Extract the [X, Y] coordinate from the center of the cell holding the provided text.  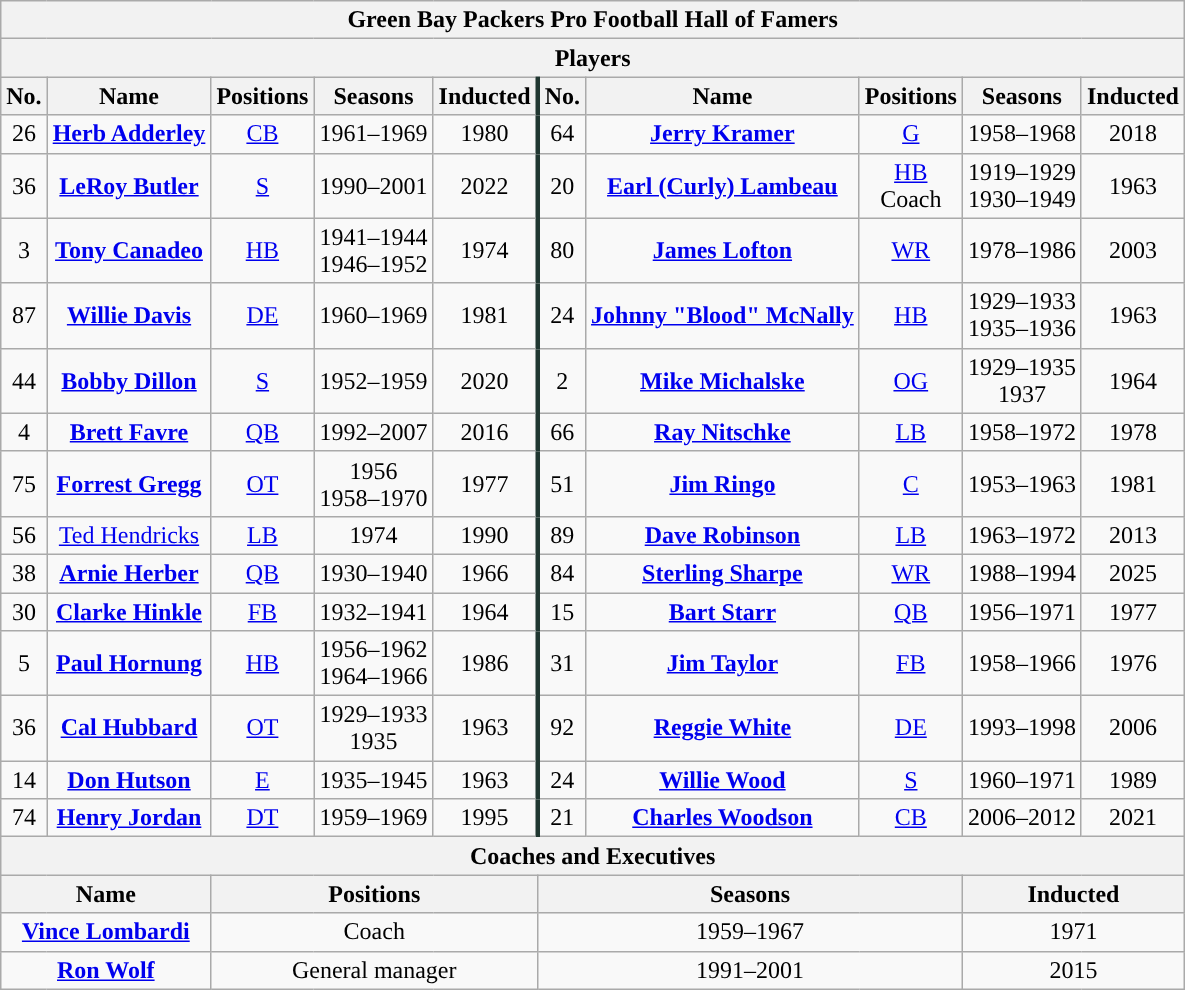
Coach [374, 932]
21 [562, 818]
Jim Taylor [723, 664]
2013 [1132, 535]
Green Bay Packers Pro Football Hall of Famers [593, 20]
1959–1967 [750, 932]
1958–1966 [1022, 664]
87 [24, 316]
1963–1972 [1022, 535]
26 [24, 134]
Tony Canadeo [129, 250]
14 [24, 780]
Willie Davis [129, 316]
1961–1969 [374, 134]
DT [262, 818]
1990–2001 [374, 186]
Arnie Herber [129, 573]
Reggie White [723, 728]
Dave Robinson [723, 535]
Paul Hornung [129, 664]
Earl (Curly) Lambeau [723, 186]
Vince Lombardi [106, 932]
1991–2001 [750, 970]
Forrest Gregg [129, 484]
1958–1972 [1022, 432]
2016 [486, 432]
HBCoach [910, 186]
1976 [1132, 664]
1959–1969 [374, 818]
1929–19331935–1936 [1022, 316]
E [262, 780]
2 [562, 380]
19561958–1970 [374, 484]
2021 [1132, 818]
15 [562, 611]
80 [562, 250]
4 [24, 432]
92 [562, 728]
1960–1971 [1022, 780]
Cal Hubbard [129, 728]
31 [562, 664]
64 [562, 134]
Herb Adderley [129, 134]
1978 [1132, 432]
Willie Wood [723, 780]
38 [24, 573]
Sterling Sharpe [723, 573]
20 [562, 186]
G [910, 134]
1995 [486, 818]
LeRoy Butler [129, 186]
1958–1968 [1022, 134]
51 [562, 484]
56 [24, 535]
2022 [486, 186]
Brett Favre [129, 432]
Bobby Dillon [129, 380]
Clarke Hinkle [129, 611]
Ray Nitschke [723, 432]
74 [24, 818]
Don Hutson [129, 780]
1986 [486, 664]
James Lofton [723, 250]
3 [24, 250]
Coaches and Executives [593, 856]
1953–1963 [1022, 484]
Henry Jordan [129, 818]
5 [24, 664]
1952–1959 [374, 380]
1956–19621964–1966 [374, 664]
1929–19331935 [374, 728]
OG [910, 380]
2003 [1132, 250]
1935–1945 [374, 780]
1932–1941 [374, 611]
1960–1969 [374, 316]
2025 [1132, 573]
1993–1998 [1022, 728]
Players [593, 58]
1956–1971 [1022, 611]
C [910, 484]
89 [562, 535]
2018 [1132, 134]
1988–1994 [1022, 573]
2006–2012 [1022, 818]
1990 [486, 535]
Jim Ringo [723, 484]
General manager [374, 970]
Charles Woodson [723, 818]
66 [562, 432]
Mike Michalske [723, 380]
84 [562, 573]
1919–19291930–1949 [1022, 186]
Bart Starr [723, 611]
1978–1986 [1022, 250]
2006 [1132, 728]
2020 [486, 380]
2015 [1073, 970]
Jerry Kramer [723, 134]
Johnny "Blood" McNally [723, 316]
1930–1940 [374, 573]
1989 [1132, 780]
75 [24, 484]
1966 [486, 573]
1941–19441946–1952 [374, 250]
1971 [1073, 932]
1929–19351937 [1022, 380]
1980 [486, 134]
Ted Hendricks [129, 535]
Ron Wolf [106, 970]
30 [24, 611]
1992–2007 [374, 432]
44 [24, 380]
